Return [x, y] of the center of cell containing provided text 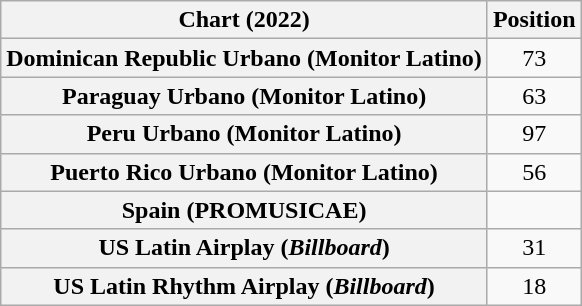
Chart (2022) [244, 20]
Dominican Republic Urbano (Monitor Latino) [244, 58]
63 [534, 96]
73 [534, 58]
18 [534, 286]
US Latin Airplay (Billboard) [244, 248]
Spain (PROMUSICAE) [244, 210]
Position [534, 20]
Paraguay Urbano (Monitor Latino) [244, 96]
Peru Urbano (Monitor Latino) [244, 134]
56 [534, 172]
31 [534, 248]
Puerto Rico Urbano (Monitor Latino) [244, 172]
US Latin Rhythm Airplay (Billboard) [244, 286]
97 [534, 134]
